Extract the (X, Y) coordinate from the center of the cell holding the provided text.  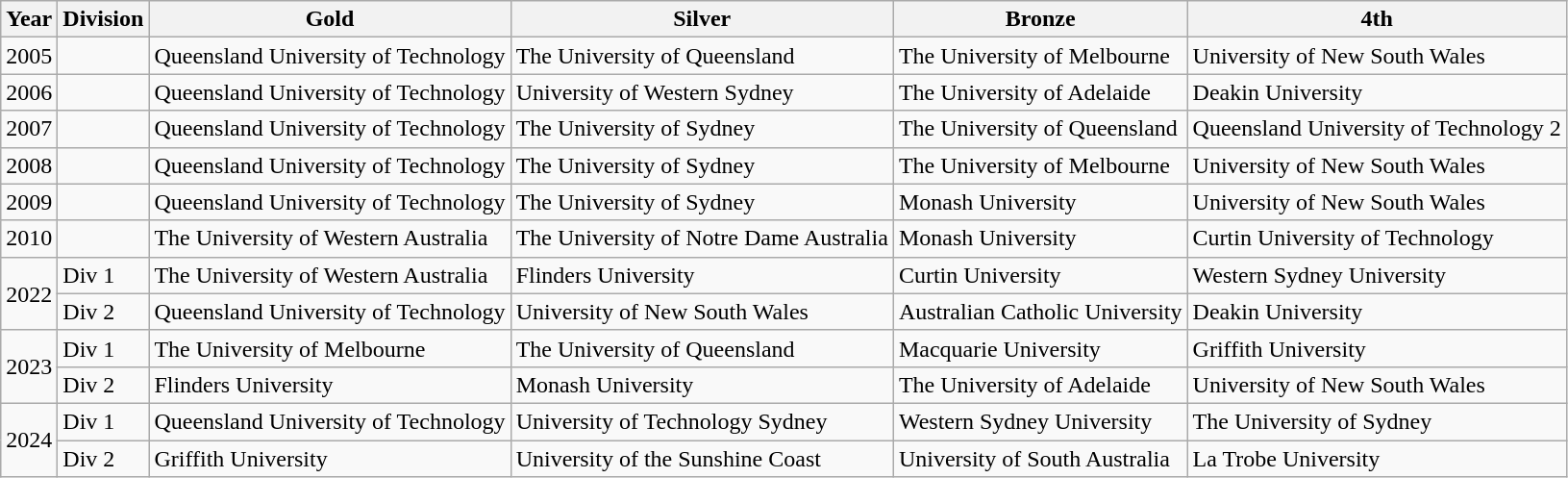
La Trobe University (1377, 459)
Year (29, 19)
2010 (29, 239)
Division (104, 19)
Curtin University of Technology (1377, 239)
2023 (29, 366)
2022 (29, 293)
University of the Sunshine Coast (702, 459)
Curtin University (1040, 275)
4th (1377, 19)
Silver (702, 19)
2005 (29, 56)
Macquarie University (1040, 348)
Bronze (1040, 19)
University of South Australia (1040, 459)
2007 (29, 129)
University of Technology Sydney (702, 421)
The University of Notre Dame Australia (702, 239)
2024 (29, 440)
2006 (29, 92)
2009 (29, 202)
Australian Catholic University (1040, 312)
Queensland University of Technology 2 (1377, 129)
Gold (330, 19)
University of Western Sydney (702, 92)
2008 (29, 165)
